Return the [X, Y] coordinate for the center point of the cell that contains the specified text.  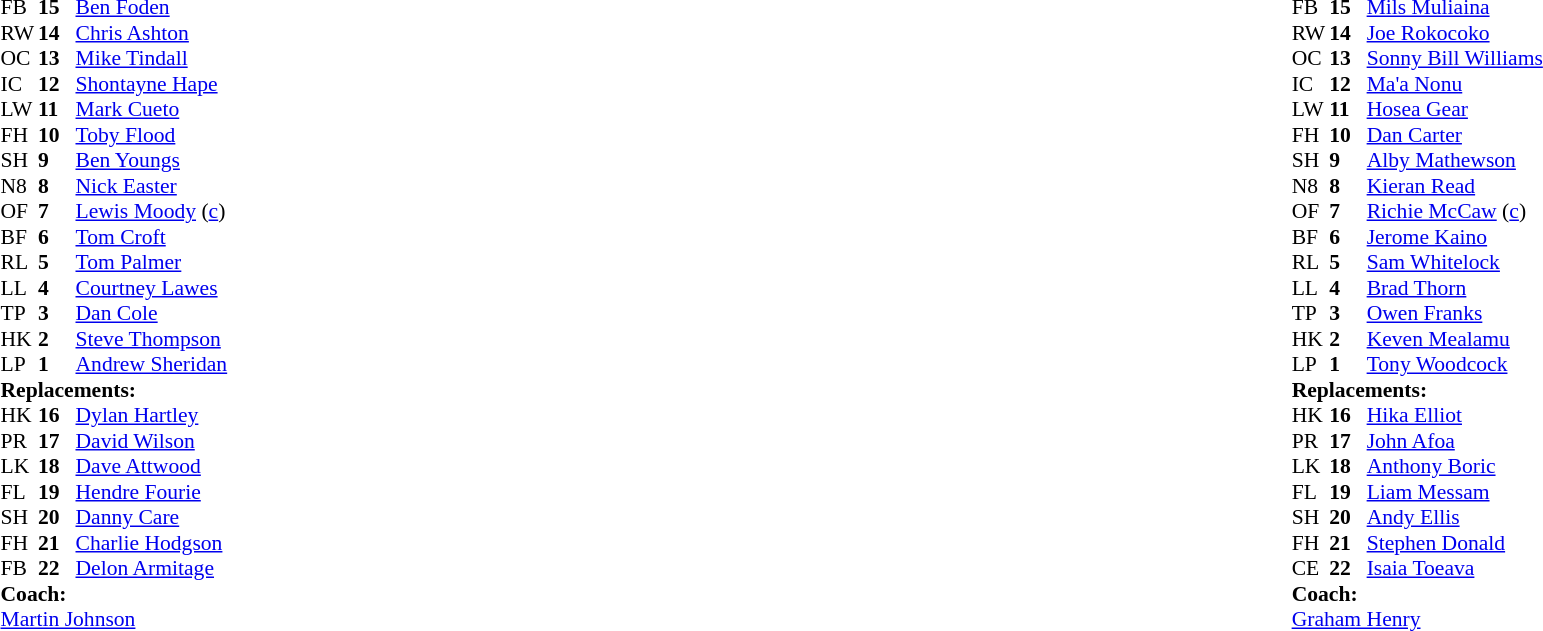
Sam Whitelock [1455, 263]
Anthony Boric [1455, 467]
CE [1311, 569]
Nick Easter [152, 186]
Andy Ellis [1455, 517]
Tony Woodcock [1455, 365]
Keven Mealamu [1455, 339]
Steve Thompson [152, 339]
Ma'a Nonu [1455, 84]
Dave Attwood [152, 467]
Hendre Fourie [152, 492]
Isaia Toeava [1455, 569]
FB [19, 569]
Stephen Donald [1455, 543]
David Wilson [152, 441]
Liam Messam [1455, 492]
Mike Tindall [152, 59]
Richie McCaw (c) [1455, 211]
Lewis Moody (c) [152, 211]
Alby Mathewson [1455, 161]
Dylan Hartley [152, 415]
Chris Ashton [152, 33]
Kieran Read [1455, 186]
Courtney Lawes [152, 288]
Shontayne Hape [152, 84]
Joe Rokocoko [1455, 33]
Hika Elliot [1455, 415]
Dan Carter [1455, 135]
Tom Croft [152, 237]
Sonny Bill Williams [1455, 59]
Owen Franks [1455, 313]
Andrew Sheridan [152, 365]
Danny Care [152, 517]
Dan Cole [152, 313]
Tom Palmer [152, 263]
Delon Armitage [152, 569]
Charlie Hodgson [152, 543]
Hosea Gear [1455, 109]
Brad Thorn [1455, 288]
John Afoa [1455, 441]
Mark Cueto [152, 109]
Toby Flood [152, 135]
Jerome Kaino [1455, 237]
Ben Youngs [152, 161]
